Return the [X, Y] coordinate for the center point of the cell that contains the specified text.  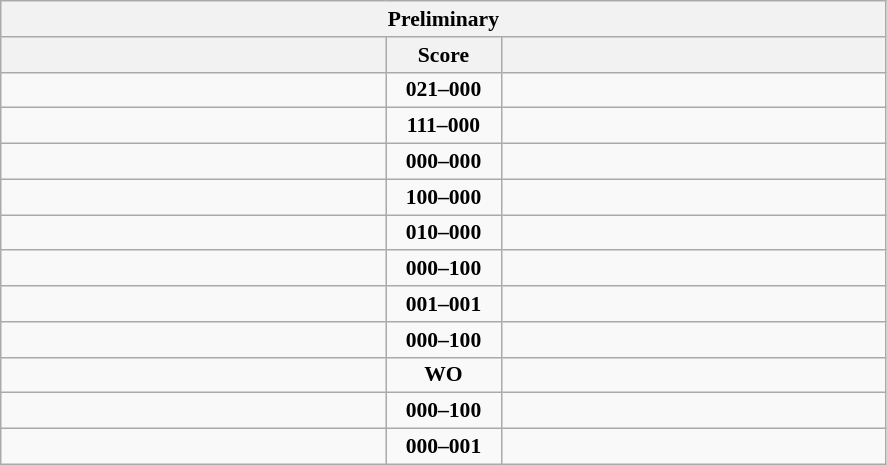
010–000 [444, 233]
Preliminary [444, 19]
WO [444, 375]
021–000 [444, 90]
111–000 [444, 126]
000–001 [444, 447]
000–000 [444, 162]
001–001 [444, 304]
100–000 [444, 197]
Score [444, 55]
